Output the (X, Y) coordinate of the center of the cell containing the given text.  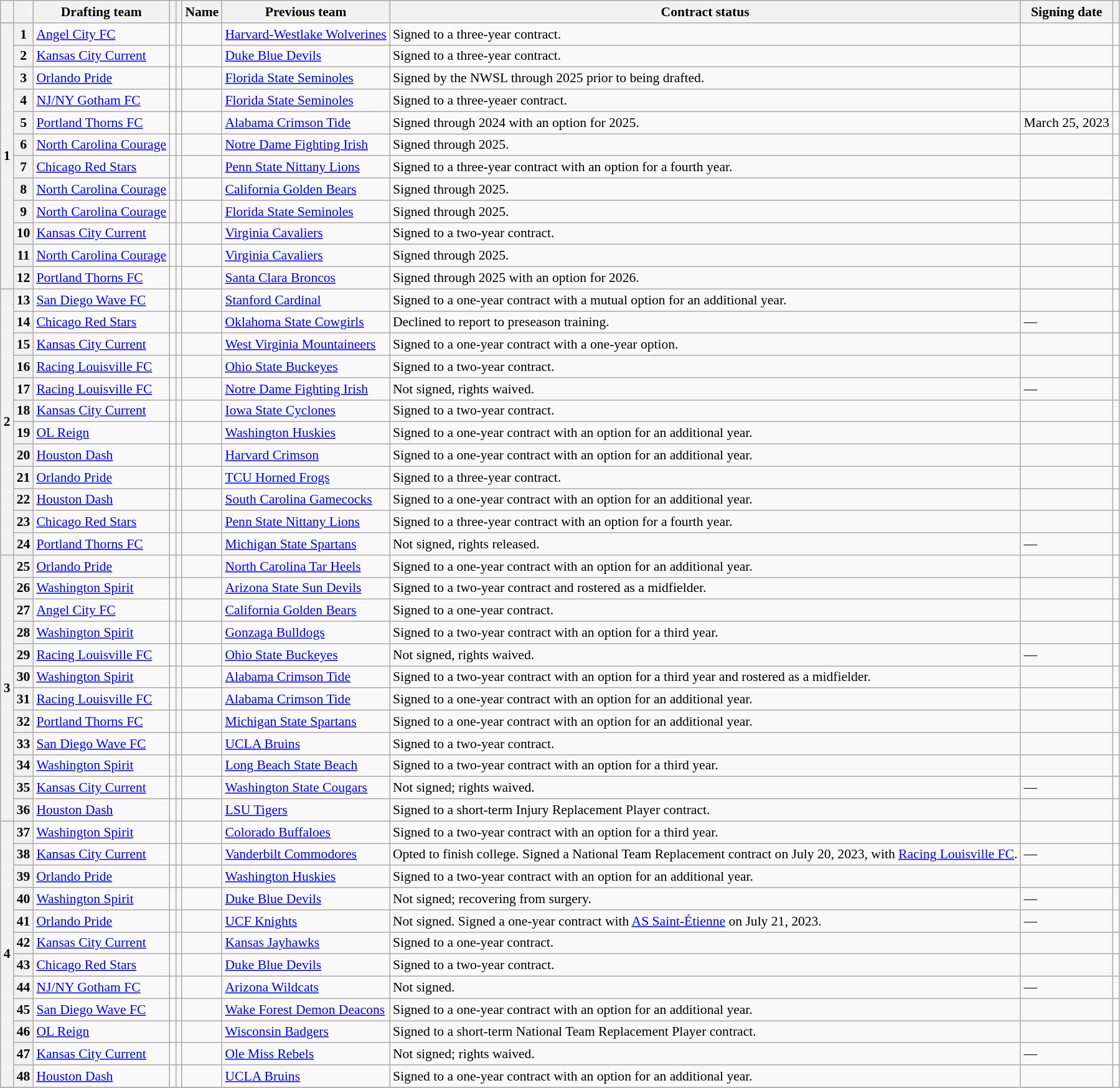
LSU Tigers (305, 810)
32 (24, 721)
Signed to a three-yeaer contract. (705, 101)
Name (202, 12)
Signing date (1066, 12)
Not signed; recovering from surgery. (705, 899)
6 (24, 145)
Wake Forest Demon Deacons (305, 1010)
28 (24, 633)
47 (24, 1054)
40 (24, 899)
9 (24, 212)
14 (24, 322)
North Carolina Tar Heels (305, 566)
18 (24, 411)
South Carolina Gamecocks (305, 500)
Signed through 2024 with an option for 2025. (705, 123)
31 (24, 700)
34 (24, 766)
21 (24, 477)
Vanderbilt Commodores (305, 855)
Signed to a short-term National Team Replacement Player contract. (705, 1032)
20 (24, 456)
16 (24, 367)
Signed to a two-year contract and rostered as a midfielder. (705, 588)
Signed to a short-term Injury Replacement Player contract. (705, 810)
Santa Clara Broncos (305, 278)
15 (24, 345)
33 (24, 744)
Arizona Wildcats (305, 988)
Arizona State Sun Devils (305, 588)
12 (24, 278)
30 (24, 677)
41 (24, 921)
24 (24, 544)
29 (24, 655)
48 (24, 1076)
38 (24, 855)
39 (24, 877)
36 (24, 810)
Long Beach State Beach (305, 766)
Contract status (705, 12)
46 (24, 1032)
Not signed. (705, 988)
13 (24, 300)
Kansas Jayhawks (305, 943)
25 (24, 566)
West Virginia Mountaineers (305, 345)
March 25, 2023 (1066, 123)
10 (24, 233)
42 (24, 943)
37 (24, 832)
43 (24, 965)
Washington State Cougars (305, 788)
5 (24, 123)
TCU Horned Frogs (305, 477)
Signed by the NWSL through 2025 prior to being drafted. (705, 78)
Colorado Buffaloes (305, 832)
Signed through 2025 with an option for 2026. (705, 278)
Wisconsin Badgers (305, 1032)
19 (24, 433)
Harvard-Westlake Wolverines (305, 34)
23 (24, 522)
Declined to report to preseason training. (705, 322)
Ole Miss Rebels (305, 1054)
Signed to a one-year contract with a one-year option. (705, 345)
Signed to a two-year contract with an option for an additional year. (705, 877)
Previous team (305, 12)
27 (24, 611)
44 (24, 988)
Signed to a two-year contract with an option for a third year and rostered as a midfielder. (705, 677)
Stanford Cardinal (305, 300)
Oklahoma State Cowgirls (305, 322)
45 (24, 1010)
8 (24, 189)
Not signed, rights released. (705, 544)
Not signed. Signed a one-year contract with AS Saint-Étienne on July 21, 2023. (705, 921)
11 (24, 256)
Signed to a one-year contract with a mutual option for an additional year. (705, 300)
35 (24, 788)
UCF Knights (305, 921)
Harvard Crimson (305, 456)
Iowa State Cyclones (305, 411)
Drafting team (101, 12)
26 (24, 588)
17 (24, 389)
Opted to finish college. Signed a National Team Replacement contract on July 20, 2023, with Racing Louisville FC. (705, 855)
7 (24, 167)
Gonzaga Bulldogs (305, 633)
22 (24, 500)
